Capture the cell that displays the provided text and extract its [x, y] central coordinate. 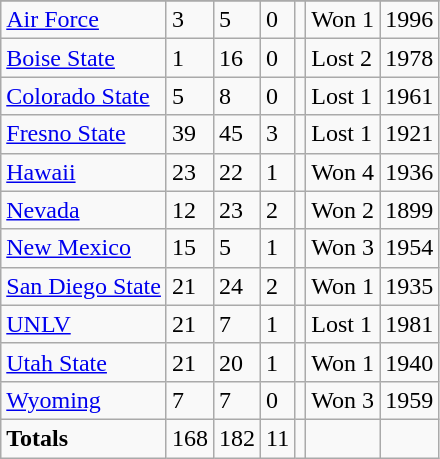
1959 [410, 400]
San Diego State [84, 286]
Won 2 [343, 210]
24 [238, 286]
16 [238, 58]
Boise State [84, 58]
1936 [410, 172]
1996 [410, 20]
1981 [410, 324]
168 [190, 438]
1961 [410, 96]
1921 [410, 134]
22 [238, 172]
Wyoming [84, 400]
15 [190, 248]
8 [238, 96]
Lost 2 [343, 58]
20 [238, 362]
45 [238, 134]
39 [190, 134]
1954 [410, 248]
Utah State [84, 362]
Fresno State [84, 134]
New Mexico [84, 248]
UNLV [84, 324]
1935 [410, 286]
Colorado State [84, 96]
Air Force [84, 20]
Totals [84, 438]
Hawaii [84, 172]
11 [278, 438]
1940 [410, 362]
1899 [410, 210]
1978 [410, 58]
12 [190, 210]
182 [238, 438]
Nevada [84, 210]
Won 4 [343, 172]
